Find where the given text appears and provide that cell's center as (x, y) coordinate. 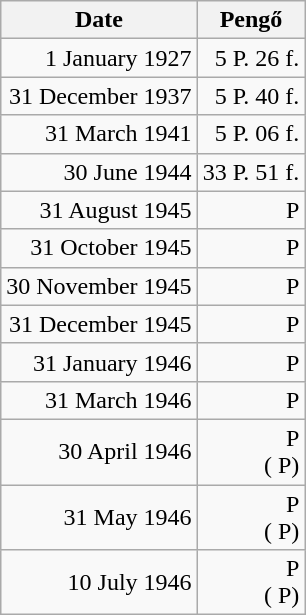
5 P. 26 f. (251, 58)
31 March 1946 (99, 400)
30 June 1944 (99, 172)
33 P. 51 f. (251, 172)
31 March 1941 (99, 134)
1 January 1927 (99, 58)
31 October 1945 (99, 248)
5 P. 40 f. (251, 96)
31 May 1946 (99, 516)
30 November 1945 (99, 286)
31 December 1937 (99, 96)
10 July 1946 (99, 582)
Date (99, 20)
5 P. 06 f. (251, 134)
Pengő (251, 20)
31 August 1945 (99, 210)
31 January 1946 (99, 362)
31 December 1945 (99, 324)
30 April 1946 (99, 452)
